Extract the [X, Y] coordinate from the center of the cell holding the provided text.  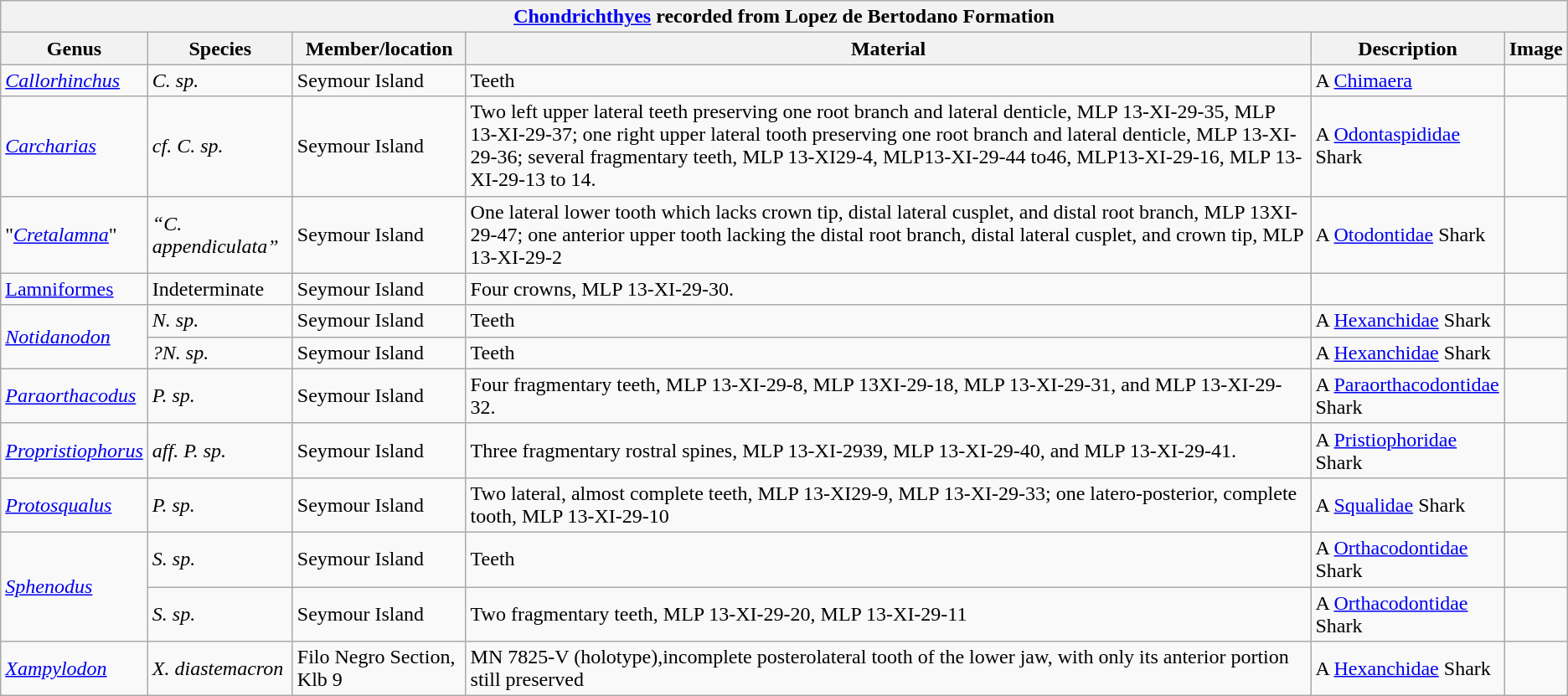
Two lateral, almost complete teeth, MLP 13-XI29-9, MLP 13-XI-29-33; one latero-posterior, complete tooth, MLP 13-XI-29-10 [888, 504]
Indeterminate [219, 289]
Four fragmentary teeth, MLP 13-XI-29-8, MLP 13XI-29-18, MLP 13-XI-29-31, and MLP 13-XI-29-32. [888, 395]
Xampylodon [75, 668]
Propristiophorus [75, 451]
A Otodontidae Shark [1407, 235]
Description [1407, 49]
Lamniformes [75, 289]
Four crowns, MLP 13-XI-29-30. [888, 289]
Notidanodon [75, 337]
Material [888, 49]
Sphenodus [75, 586]
A Paraorthacodontidae Shark [1407, 395]
Species [219, 49]
Filo Negro Section, Klb 9 [379, 668]
cf. C. sp. [219, 146]
Callorhinchus [75, 80]
"Cretalamna" [75, 235]
?N. sp. [219, 353]
aff. P. sp. [219, 451]
A Squalidae Shark [1407, 504]
A Odontaspididae Shark [1407, 146]
Two fragmentary teeth, MLP 13-XI-29-20, MLP 13-XI-29-11 [888, 613]
MN 7825-V (holotype),incomplete posterolateral tooth of the lower jaw, with only its anterior portion still preserved [888, 668]
C. sp. [219, 80]
Chondrichthyes recorded from Lopez de Bertodano Formation [784, 17]
Member/location [379, 49]
Carcharias [75, 146]
Three fragmentary rostral spines, MLP 13-XI-2939, MLP 13-XI-29-40, and MLP 13-XI-29-41. [888, 451]
N. sp. [219, 321]
Image [1536, 49]
X. diastemacron [219, 668]
“C. appendiculata” [219, 235]
Genus [75, 49]
Paraorthacodus [75, 395]
Protosqualus [75, 504]
A Chimaera [1407, 80]
A Pristiophoridae Shark [1407, 451]
